Search for the cell housing the specified text and yield its (x, y) center coordinate. 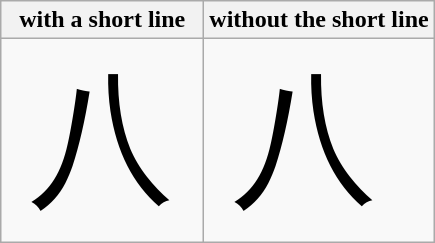
with a short line (102, 20)
without the short line (319, 20)
